For the text-containing cell, return its midpoint in (x, y) coordinate format. 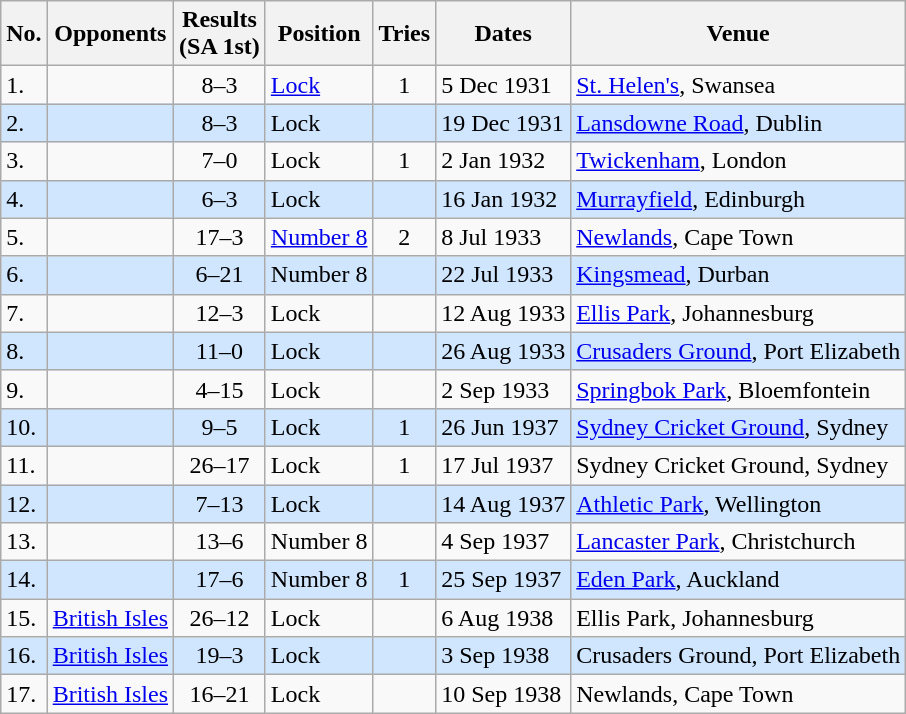
15. (24, 618)
4. (24, 199)
19 Dec 1931 (504, 123)
1. (24, 85)
17–6 (220, 580)
19–3 (220, 656)
5 Dec 1931 (504, 85)
11–0 (220, 351)
2. (24, 123)
Dates (504, 34)
6 Aug 1938 (504, 618)
7–0 (220, 161)
16 Jan 1932 (504, 199)
Results(SA 1st) (220, 34)
3. (24, 161)
Springbok Park, Bloemfontein (738, 389)
Opponents (110, 34)
25 Sep 1937 (504, 580)
16–21 (220, 694)
10. (24, 427)
17. (24, 694)
17–3 (220, 237)
Kingsmead, Durban (738, 275)
No. (24, 34)
2 Jan 1932 (504, 161)
6–3 (220, 199)
Eden Park, Auckland (738, 580)
9. (24, 389)
26 Aug 1933 (504, 351)
10 Sep 1938 (504, 694)
8 Jul 1933 (504, 237)
22 Jul 1933 (504, 275)
9–5 (220, 427)
11. (24, 465)
Venue (738, 34)
13. (24, 542)
26–12 (220, 618)
17 Jul 1937 (504, 465)
2 (404, 237)
Position (319, 34)
8. (24, 351)
6. (24, 275)
14 Aug 1937 (504, 503)
4 Sep 1937 (504, 542)
13–6 (220, 542)
Athletic Park, Wellington (738, 503)
Murrayfield, Edinburgh (738, 199)
6–21 (220, 275)
12. (24, 503)
7–13 (220, 503)
St. Helen's, Swansea (738, 85)
Twickenham, London (738, 161)
16. (24, 656)
12 Aug 1933 (504, 313)
2 Sep 1933 (504, 389)
3 Sep 1938 (504, 656)
26 Jun 1937 (504, 427)
12–3 (220, 313)
Lansdowne Road, Dublin (738, 123)
26–17 (220, 465)
7. (24, 313)
4–15 (220, 389)
Lancaster Park, Christchurch (738, 542)
Tries (404, 34)
14. (24, 580)
5. (24, 237)
